Pinpoint the cell where the given text exists, returning its [x, y] midpoint coordinate. 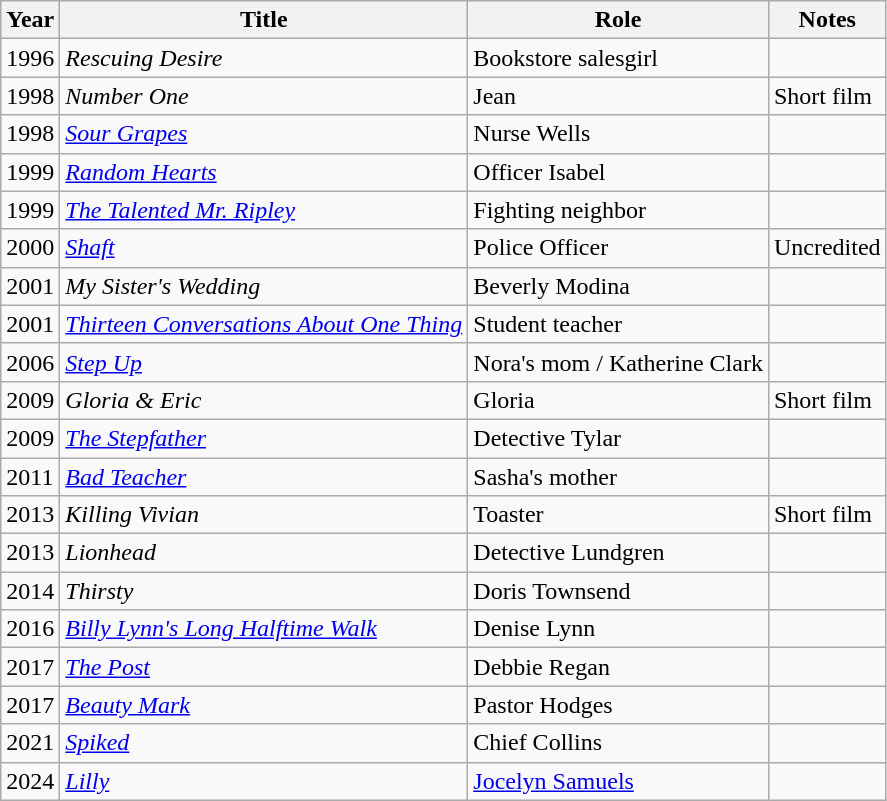
Gloria [618, 400]
Lionhead [264, 553]
Detective Tylar [618, 438]
2021 [30, 743]
2024 [30, 781]
Random Hearts [264, 172]
Officer Isabel [618, 172]
Fighting neighbor [618, 210]
Chief Collins [618, 743]
Police Officer [618, 248]
Billy Lynn's Long Halftime Walk [264, 629]
Sour Grapes [264, 134]
1996 [30, 58]
Spiked [264, 743]
Bookstore salesgirl [618, 58]
2000 [30, 248]
The Talented Mr. Ripley [264, 210]
Beverly Modina [618, 286]
Thirteen Conversations About One Thing [264, 324]
My Sister's Wedding [264, 286]
Lilly [264, 781]
Nurse Wells [618, 134]
Beauty Mark [264, 705]
Rescuing Desire [264, 58]
Sasha's mother [618, 477]
Toaster [618, 515]
Debbie Regan [618, 667]
Nora's mom / Katherine Clark [618, 362]
Doris Townsend [618, 591]
Role [618, 20]
2006 [30, 362]
2016 [30, 629]
2011 [30, 477]
The Post [264, 667]
Denise Lynn [618, 629]
Student teacher [618, 324]
Gloria & Eric [264, 400]
2014 [30, 591]
Shaft [264, 248]
Step Up [264, 362]
Pastor Hodges [618, 705]
Number One [264, 96]
Title [264, 20]
Jean [618, 96]
The Stepfather [264, 438]
Notes [827, 20]
Bad Teacher [264, 477]
Year [30, 20]
Detective Lundgren [618, 553]
Killing Vivian [264, 515]
Thirsty [264, 591]
Jocelyn Samuels [618, 781]
Uncredited [827, 248]
